Return the (X, Y) coordinate for the center point of the cell that contains the specified text.  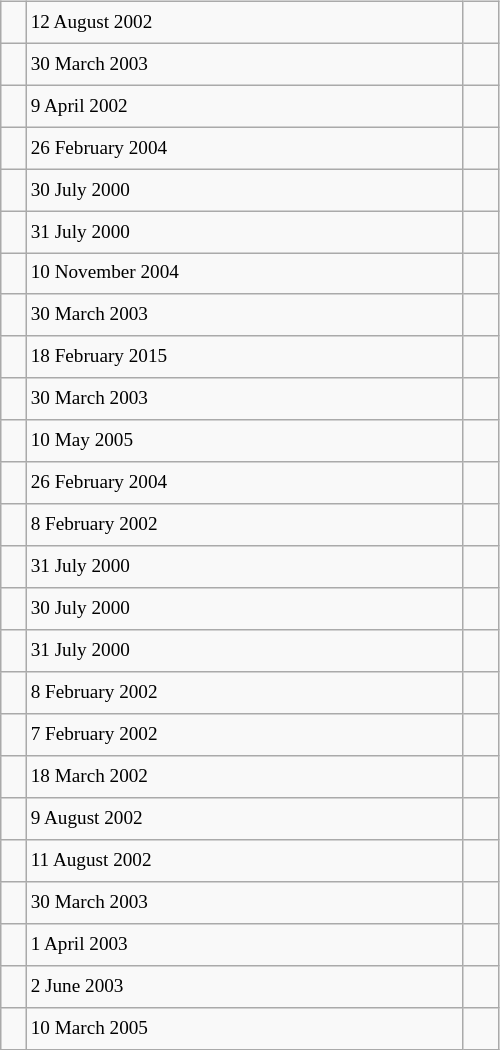
10 May 2005 (244, 441)
10 November 2004 (244, 274)
11 August 2002 (244, 861)
18 February 2015 (244, 357)
2 June 2003 (244, 986)
1 April 2003 (244, 944)
10 March 2005 (244, 1028)
9 August 2002 (244, 819)
9 April 2002 (244, 106)
18 March 2002 (244, 777)
12 August 2002 (244, 22)
7 February 2002 (244, 735)
